Return [X, Y] of the center of cell containing provided text 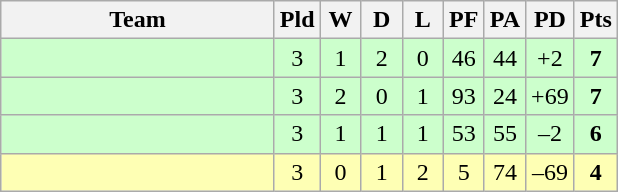
PF [464, 20]
–2 [550, 134]
53 [464, 134]
W [340, 20]
74 [504, 172]
24 [504, 96]
L [422, 20]
+69 [550, 96]
Pts [596, 20]
PD [550, 20]
+2 [550, 58]
5 [464, 172]
Pld [297, 20]
–69 [550, 172]
4 [596, 172]
Team [138, 20]
D [382, 20]
93 [464, 96]
44 [504, 58]
55 [504, 134]
PA [504, 20]
6 [596, 134]
46 [464, 58]
